Scan for the cell matching the given text and deliver its (x, y) coordinate at center. 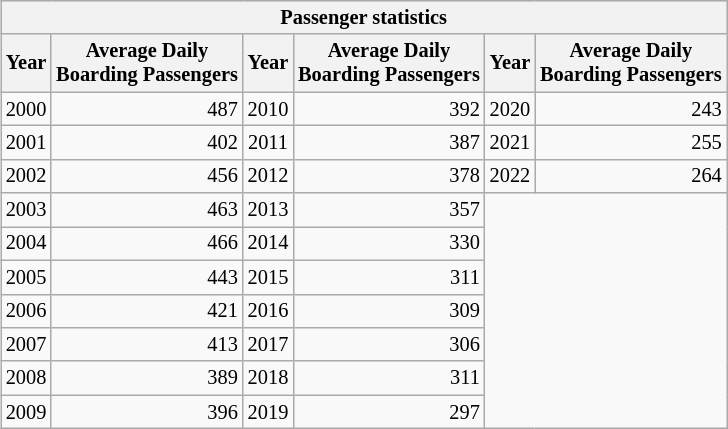
357 (388, 210)
2011 (268, 142)
2019 (268, 412)
309 (388, 311)
297 (388, 412)
243 (630, 109)
466 (146, 243)
378 (388, 176)
2014 (268, 243)
2000 (26, 109)
2002 (26, 176)
392 (388, 109)
2018 (268, 378)
2022 (510, 176)
264 (630, 176)
2021 (510, 142)
443 (146, 277)
2007 (26, 344)
2015 (268, 277)
Passenger statistics (364, 17)
389 (146, 378)
306 (388, 344)
2003 (26, 210)
413 (146, 344)
2012 (268, 176)
421 (146, 311)
2004 (26, 243)
387 (388, 142)
2009 (26, 412)
2013 (268, 210)
255 (630, 142)
402 (146, 142)
2017 (268, 344)
396 (146, 412)
487 (146, 109)
2008 (26, 378)
2005 (26, 277)
2020 (510, 109)
2001 (26, 142)
456 (146, 176)
463 (146, 210)
2016 (268, 311)
2006 (26, 311)
2010 (268, 109)
330 (388, 243)
